Return [x, y] of the center of cell containing provided text 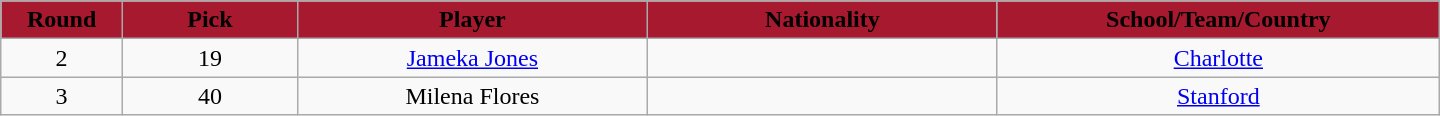
Stanford [1218, 96]
Player [472, 20]
3 [62, 96]
School/Team/Country [1218, 20]
Milena Flores [472, 96]
Jameka Jones [472, 58]
19 [210, 58]
Nationality [822, 20]
Charlotte [1218, 58]
Round [62, 20]
Pick [210, 20]
40 [210, 96]
2 [62, 58]
